Determine the [x, y] coordinate at the center of the cell enclosing the given text.  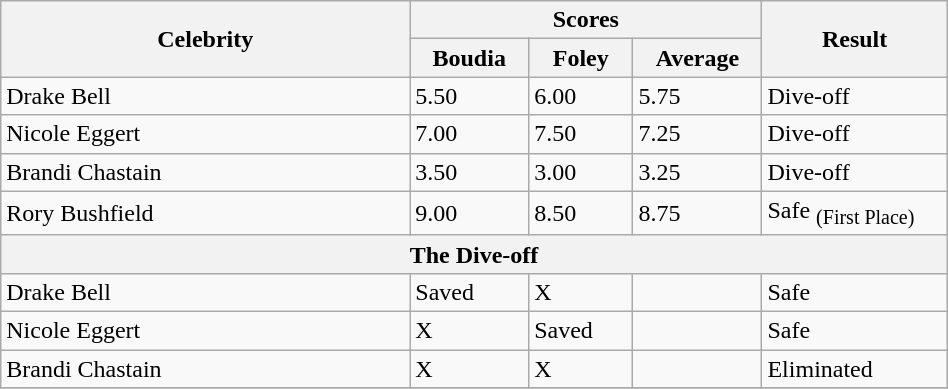
Scores [586, 20]
8.50 [581, 213]
5.50 [470, 96]
The Dive-off [474, 254]
Result [854, 39]
Eliminated [854, 369]
3.25 [698, 172]
3.50 [470, 172]
7.25 [698, 134]
7.50 [581, 134]
Rory Bushfield [206, 213]
5.75 [698, 96]
Boudia [470, 58]
9.00 [470, 213]
8.75 [698, 213]
3.00 [581, 172]
6.00 [581, 96]
Foley [581, 58]
7.00 [470, 134]
Average [698, 58]
Celebrity [206, 39]
Safe (First Place) [854, 213]
